Identify which cell holds the provided text, then report its (X, Y) central coordinate. 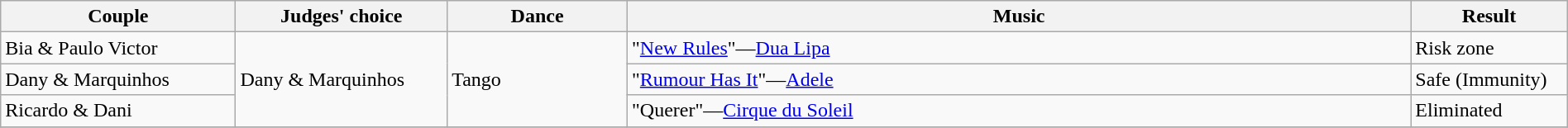
Eliminated (1489, 111)
"Rumour Has It"—Adele (1019, 79)
Tango (538, 79)
"New Rules"—Dua Lipa (1019, 48)
Music (1019, 17)
Result (1489, 17)
Judges' choice (342, 17)
Dance (538, 17)
"Querer"—Cirque du Soleil (1019, 111)
Bia & Paulo Victor (118, 48)
Risk zone (1489, 48)
Ricardo & Dani (118, 111)
Safe (Immunity) (1489, 79)
Couple (118, 17)
